Scan for the cell matching the given text and deliver its [X, Y] coordinate at center. 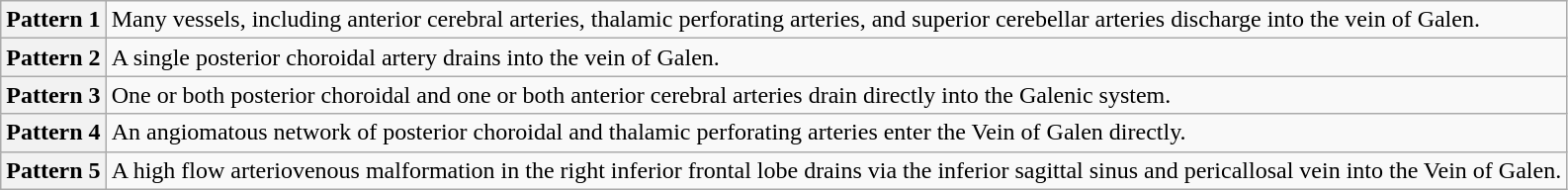
An angiomatous network of posterior choroidal and thalamic perforating arteries enter the Vein of Galen directly. [836, 133]
Many vessels, including anterior cerebral arteries, thalamic perforating arteries, and superior cerebellar arteries discharge into the vein of Galen. [836, 20]
Pattern 2 [53, 57]
One or both posterior choroidal and one or both anterior cerebral arteries drain directly into the Galenic system. [836, 95]
Pattern 3 [53, 95]
Pattern 1 [53, 20]
Pattern 4 [53, 133]
A single posterior choroidal artery drains into the vein of Galen. [836, 57]
Pattern 5 [53, 170]
